Output the [x, y] coordinate of the center of the cell containing the given text.  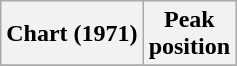
Chart (1971) [72, 34]
Peakposition [189, 34]
